Provide the [X, Y] coordinate of the cell's center where the given text is located.  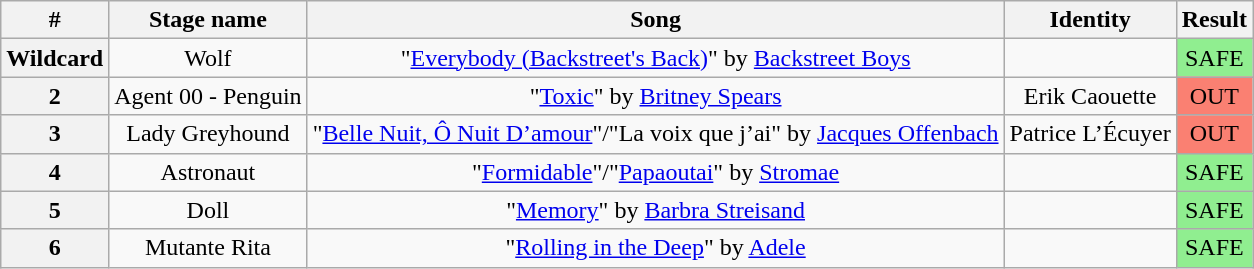
Stage name [208, 20]
Patrice L’Écuyer [1090, 134]
Doll [208, 210]
3 [55, 134]
Erik Caouette [1090, 96]
"Memory" by Barbra Streisand [656, 210]
5 [55, 210]
Agent 00 - Penguin [208, 96]
Lady Greyhound [208, 134]
"Everybody (Backstreet's Back)" by Backstreet Boys [656, 58]
4 [55, 172]
Mutante Rita [208, 248]
# [55, 20]
Wildcard [55, 58]
"Belle Nuit, Ô Nuit D’amour"/"La voix que j’ai" by Jacques Offenbach [656, 134]
6 [55, 248]
Song [656, 20]
"Formidable"/"Papaoutai" by Stromae [656, 172]
2 [55, 96]
Wolf [208, 58]
"Toxic" by Britney Spears [656, 96]
Result [1214, 20]
"Rolling in the Deep" by Adele [656, 248]
Identity [1090, 20]
Astronaut [208, 172]
